Provide the (X, Y) coordinate of the cell's center where the given text is located.  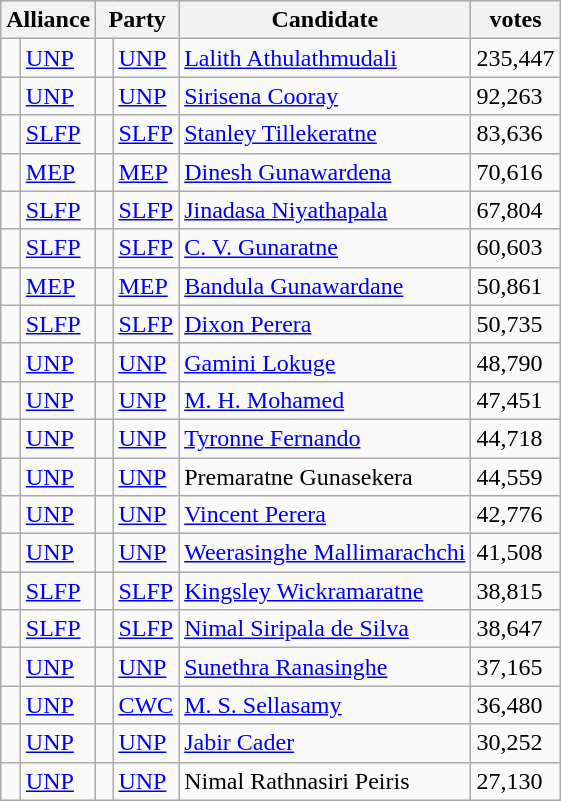
Gamini Lokuge (325, 362)
41,508 (516, 553)
C. V. Gunaratne (325, 248)
Jabir Cader (325, 743)
36,480 (516, 705)
Stanley Tillekeratne (325, 134)
Weerasinghe Mallimarachchi (325, 553)
92,263 (516, 96)
50,735 (516, 324)
Bandula Gunawardane (325, 286)
Sirisena Cooray (325, 96)
Vincent Perera (325, 515)
37,165 (516, 667)
83,636 (516, 134)
30,252 (516, 743)
Candidate (325, 20)
38,647 (516, 629)
38,815 (516, 591)
Nimal Rathnasiri Peiris (325, 781)
CWC (146, 705)
Dinesh Gunawardena (325, 172)
60,603 (516, 248)
Lalith Athulathmudali (325, 58)
235,447 (516, 58)
47,451 (516, 400)
Dixon Perera (325, 324)
Tyronne Fernando (325, 438)
Premaratne Gunasekera (325, 477)
Jinadasa Niyathapala (325, 210)
Alliance (48, 20)
Party (138, 20)
Kingsley Wickramaratne (325, 591)
27,130 (516, 781)
votes (516, 20)
Nimal Siripala de Silva (325, 629)
Sunethra Ranasinghe (325, 667)
42,776 (516, 515)
70,616 (516, 172)
M. H. Mohamed (325, 400)
50,861 (516, 286)
44,559 (516, 477)
M. S. Sellasamy (325, 705)
44,718 (516, 438)
67,804 (516, 210)
48,790 (516, 362)
